Detect which cell encompasses the target text, then output its [x, y] center coordinate. 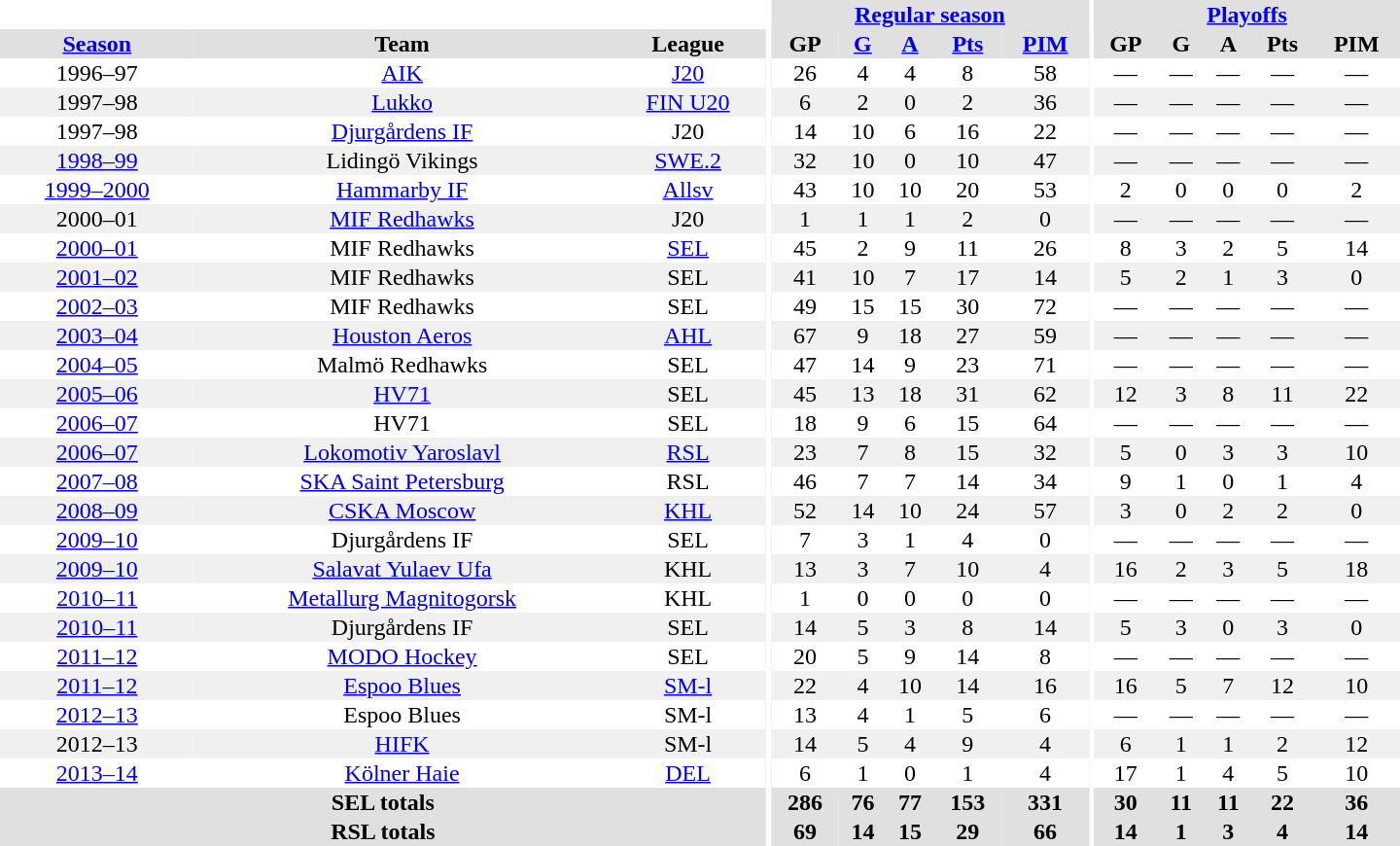
Houston Aeros [402, 335]
2004–05 [97, 365]
24 [967, 511]
1998–99 [97, 160]
153 [967, 802]
FIN U20 [688, 102]
71 [1044, 365]
RSL totals [383, 831]
2007–08 [97, 481]
SWE.2 [688, 160]
2001–02 [97, 277]
Lukko [402, 102]
1996–97 [97, 73]
Salavat Yulaev Ufa [402, 569]
CSKA Moscow [402, 511]
286 [805, 802]
2008–09 [97, 511]
2013–14 [97, 773]
2002–03 [97, 306]
2003–04 [97, 335]
69 [805, 831]
Metallurg Magnitogorsk [402, 598]
66 [1044, 831]
59 [1044, 335]
2005–06 [97, 394]
29 [967, 831]
62 [1044, 394]
58 [1044, 73]
46 [805, 481]
AHL [688, 335]
Allsv [688, 190]
Playoffs [1246, 15]
Regular season [929, 15]
43 [805, 190]
49 [805, 306]
31 [967, 394]
34 [1044, 481]
72 [1044, 306]
Team [402, 44]
Kölner Haie [402, 773]
SKA Saint Petersburg [402, 481]
331 [1044, 802]
SEL totals [383, 802]
64 [1044, 423]
Hammarby IF [402, 190]
League [688, 44]
DEL [688, 773]
MODO Hockey [402, 656]
77 [910, 802]
Malmö Redhawks [402, 365]
27 [967, 335]
76 [863, 802]
Lokomotiv Yaroslavl [402, 452]
Season [97, 44]
53 [1044, 190]
AIK [402, 73]
57 [1044, 511]
52 [805, 511]
67 [805, 335]
1999–2000 [97, 190]
Lidingö Vikings [402, 160]
HIFK [402, 744]
41 [805, 277]
